From the cell containing the given text, extract its center point as [X, Y] coordinate. 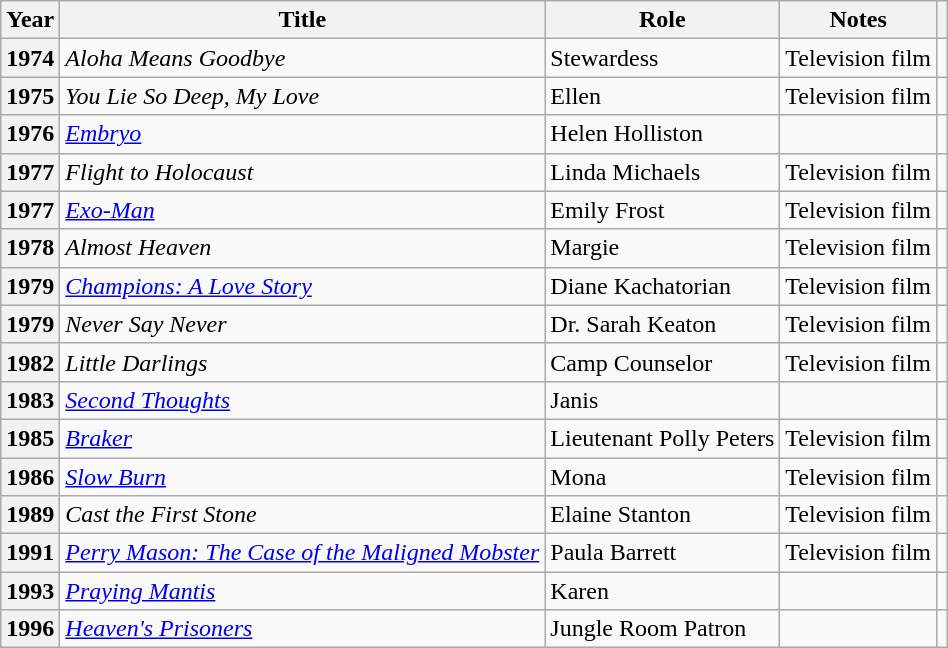
Aloha Means Goodbye [302, 58]
Notes [858, 20]
Flight to Holocaust [302, 172]
1996 [30, 629]
Stewardess [662, 58]
1989 [30, 515]
Elaine Stanton [662, 515]
1986 [30, 477]
Jungle Room Patron [662, 629]
Year [30, 20]
1993 [30, 591]
Perry Mason: The Case of the Maligned Mobster [302, 553]
Diane Kachatorian [662, 286]
Cast the First Stone [302, 515]
Role [662, 20]
Mona [662, 477]
Lieutenant Polly Peters [662, 438]
Braker [302, 438]
Margie [662, 248]
Dr. Sarah Keaton [662, 324]
1991 [30, 553]
Almost Heaven [302, 248]
Ellen [662, 96]
Emily Frost [662, 210]
You Lie So Deep, My Love [302, 96]
Camp Counselor [662, 362]
Karen [662, 591]
Little Darlings [302, 362]
1983 [30, 400]
Champions: A Love Story [302, 286]
Helen Holliston [662, 134]
Title [302, 20]
1975 [30, 96]
Janis [662, 400]
1974 [30, 58]
1985 [30, 438]
Embryo [302, 134]
Heaven's Prisoners [302, 629]
Paula Barrett [662, 553]
Second Thoughts [302, 400]
1976 [30, 134]
Never Say Never [302, 324]
1982 [30, 362]
Exo-Man [302, 210]
Slow Burn [302, 477]
Linda Michaels [662, 172]
Praying Mantis [302, 591]
1978 [30, 248]
